Output the (x, y) coordinate of the center of the cell containing the given text.  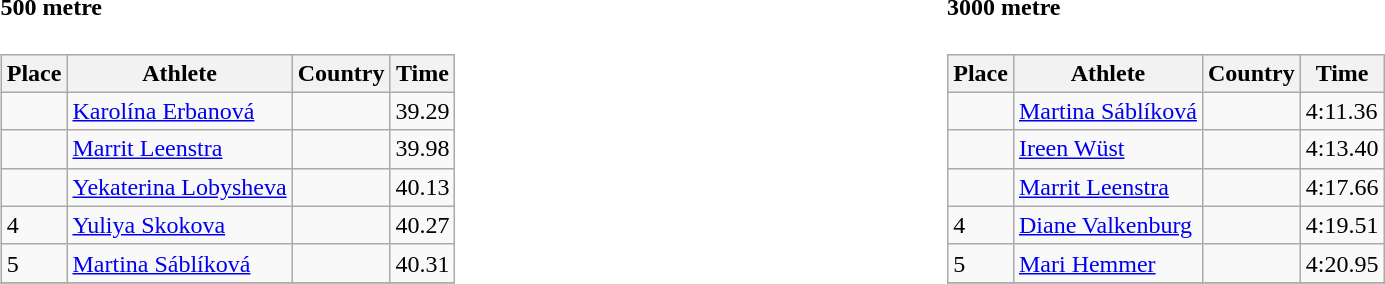
Yuliya Skokova (180, 225)
Karolína Erbanová (180, 111)
Yekaterina Lobysheva (180, 187)
39.29 (422, 111)
4:20.95 (1342, 263)
4:19.51 (1342, 225)
4:11.36 (1342, 111)
Diane Valkenburg (1108, 225)
39.98 (422, 149)
40.31 (422, 263)
40.13 (422, 187)
Ireen Wüst (1108, 149)
4:13.40 (1342, 149)
Mari Hemmer (1108, 263)
4:17.66 (1342, 187)
40.27 (422, 225)
